Locate the cell with the specified text and output its (X, Y) center coordinate. 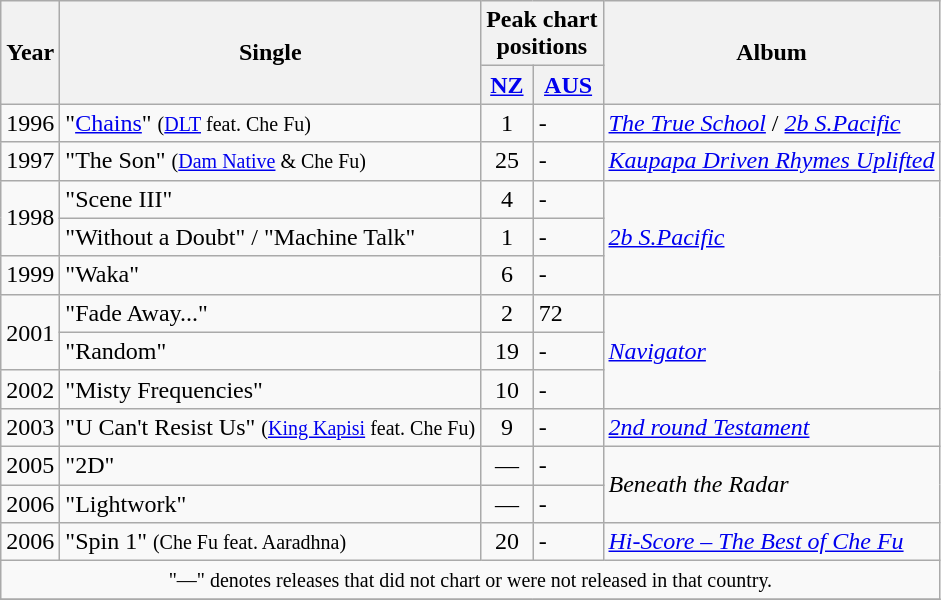
2001 (30, 332)
Beneath the Radar (772, 484)
"—" denotes releases that did not chart or were not released in that country. (470, 580)
72 (568, 313)
"Misty Frequencies" (270, 389)
25 (507, 161)
Hi-Score – The Best of Che Fu (772, 542)
4 (507, 199)
20 (507, 542)
1996 (30, 123)
1998 (30, 218)
2002 (30, 389)
6 (507, 275)
"U Can't Resist Us" (King Kapisi feat. Che Fu) (270, 427)
"Scene III" (270, 199)
19 (507, 351)
AUS (568, 85)
"Lightwork" (270, 503)
Album (772, 52)
1997 (30, 161)
The True School / 2b S.Pacific (772, 123)
"Without a Doubt" / "Machine Talk" (270, 237)
2 (507, 313)
2003 (30, 427)
10 (507, 389)
"Waka" (270, 275)
Single (270, 52)
9 (507, 427)
Peak chartpositions (542, 34)
"Random" (270, 351)
Navigator (772, 351)
"Fade Away..." (270, 313)
1999 (30, 275)
2b S.Pacific (772, 237)
"Chains" (DLT feat. Che Fu) (270, 123)
Year (30, 52)
"The Son" (Dam Native & Che Fu) (270, 161)
2005 (30, 465)
Kaupapa Driven Rhymes Uplifted (772, 161)
"2D" (270, 465)
2nd round Testament (772, 427)
NZ (507, 85)
"Spin 1" (Che Fu feat. Aaradhna) (270, 542)
